Find where the given text appears and provide that cell's center as (X, Y) coordinate. 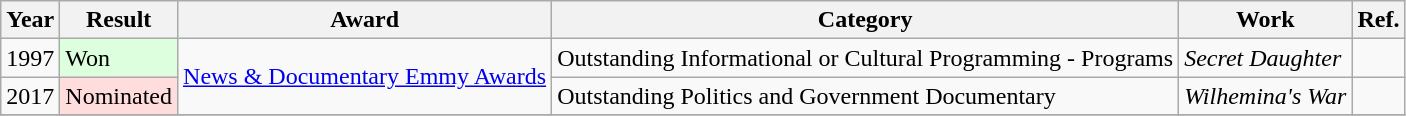
Award (365, 20)
Wilhemina's War (1266, 96)
Category (866, 20)
Nominated (119, 96)
Outstanding Informational or Cultural Programming - Programs (866, 58)
Result (119, 20)
Secret Daughter (1266, 58)
News & Documentary Emmy Awards (365, 77)
1997 (30, 58)
Won (119, 58)
2017 (30, 96)
Ref. (1378, 20)
Year (30, 20)
Work (1266, 20)
Outstanding Politics and Government Documentary (866, 96)
